Extract the [X, Y] coordinate from the center of the cell holding the provided text.  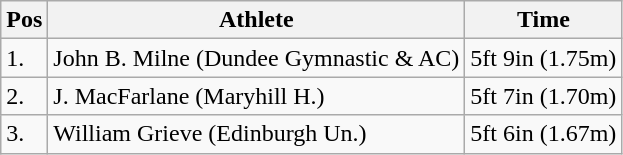
5ft 6in (1.67m) [544, 134]
Pos [24, 20]
Time [544, 20]
1. [24, 58]
John B. Milne (Dundee Gymnastic & AC) [256, 58]
J. MacFarlane (Maryhill H.) [256, 96]
5ft 9in (1.75m) [544, 58]
5ft 7in (1.70m) [544, 96]
Athlete [256, 20]
2. [24, 96]
3. [24, 134]
William Grieve (Edinburgh Un.) [256, 134]
